From the cell containing the given text, extract its center point as (x, y) coordinate. 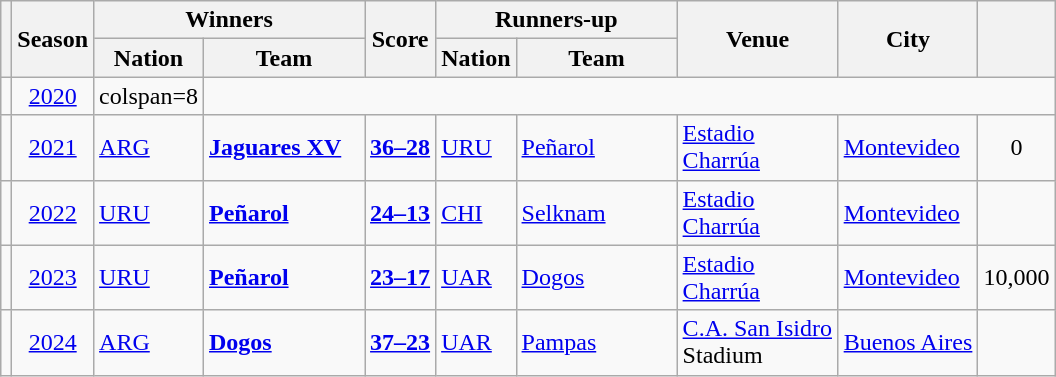
10,000 (1016, 278)
37–23 (400, 342)
Score (400, 39)
Buenos Aires (908, 342)
Pampas (596, 342)
23–17 (400, 278)
Venue (758, 39)
2022 (53, 212)
Winners (230, 20)
0 (1016, 148)
2024 (53, 342)
36–28 (400, 148)
Season (53, 39)
Selknam (596, 212)
Runners-up (556, 20)
CHI (476, 212)
C.A. San Isidro Stadium (758, 342)
City (908, 39)
2020 (53, 96)
24–13 (400, 212)
Jaguares XV (284, 148)
2023 (53, 278)
colspan=8 (149, 96)
2021 (53, 148)
